Pinpoint the cell where the given text exists, returning its [X, Y] midpoint coordinate. 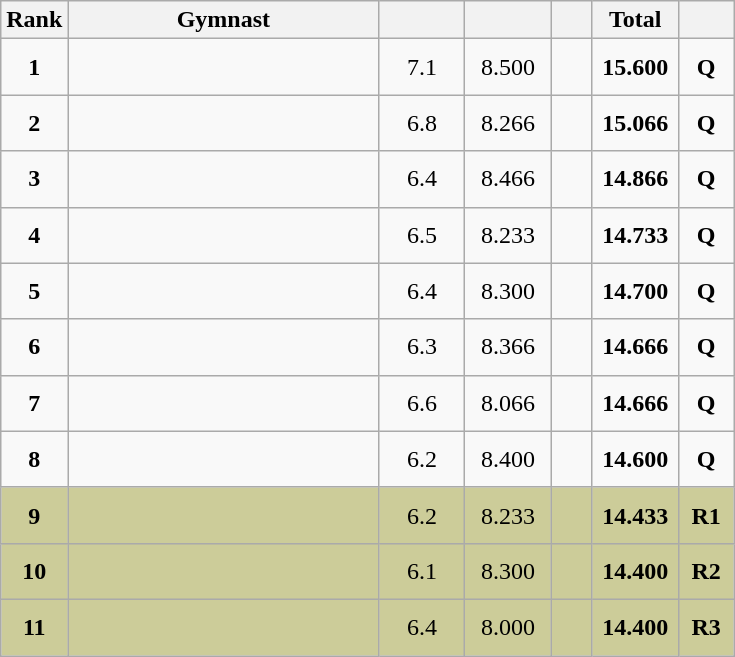
6 [34, 347]
10 [34, 571]
4 [34, 235]
Rank [34, 20]
14.433 [635, 515]
3 [34, 179]
R3 [706, 627]
7 [34, 403]
6.6 [422, 403]
8.466 [508, 179]
15.600 [635, 67]
8.000 [508, 627]
8.500 [508, 67]
8 [34, 459]
Total [635, 20]
14.700 [635, 291]
14.866 [635, 179]
5 [34, 291]
8.066 [508, 403]
6.5 [422, 235]
1 [34, 67]
2 [34, 123]
14.733 [635, 235]
Gymnast [224, 20]
6.8 [422, 123]
R2 [706, 571]
6.3 [422, 347]
8.366 [508, 347]
8.400 [508, 459]
11 [34, 627]
7.1 [422, 67]
15.066 [635, 123]
14.600 [635, 459]
9 [34, 515]
R1 [706, 515]
8.266 [508, 123]
6.1 [422, 571]
